Identify which cell holds the provided text, then report its (X, Y) central coordinate. 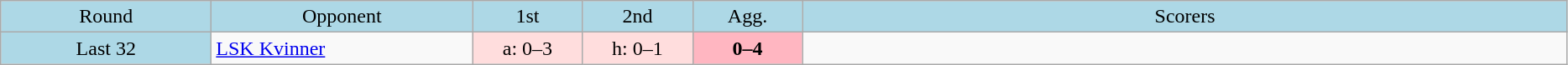
LSK Kvinner (342, 48)
a: 0–3 (527, 48)
0–4 (747, 48)
Last 32 (106, 48)
1st (527, 17)
2nd (638, 17)
Scorers (1185, 17)
Opponent (342, 17)
Round (106, 17)
h: 0–1 (638, 48)
Agg. (747, 17)
